Provide the [x, y] coordinate of the cell's center where the given text is located.  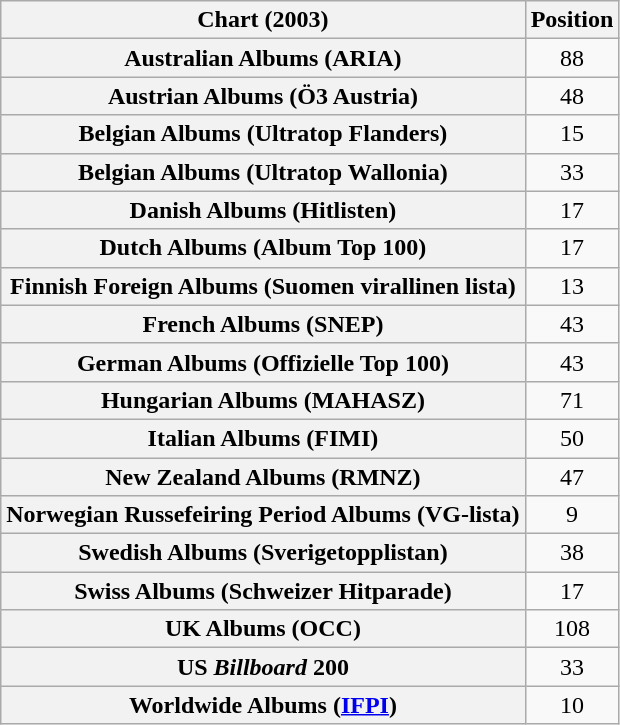
10 [572, 705]
Australian Albums (ARIA) [263, 58]
47 [572, 477]
9 [572, 515]
Italian Albums (FIMI) [263, 438]
50 [572, 438]
88 [572, 58]
15 [572, 134]
Swiss Albums (Schweizer Hitparade) [263, 591]
Belgian Albums (Ultratop Wallonia) [263, 172]
Hungarian Albums (MAHASZ) [263, 400]
Chart (2003) [263, 20]
New Zealand Albums (RMNZ) [263, 477]
71 [572, 400]
13 [572, 286]
Swedish Albums (Sverigetopplistan) [263, 553]
Belgian Albums (Ultratop Flanders) [263, 134]
Dutch Albums (Album Top 100) [263, 248]
UK Albums (OCC) [263, 629]
French Albums (SNEP) [263, 324]
108 [572, 629]
Worldwide Albums (IFPI) [263, 705]
Finnish Foreign Albums (Suomen virallinen lista) [263, 286]
Danish Albums (Hitlisten) [263, 210]
48 [572, 96]
Norwegian Russefeiring Period Albums (VG-lista) [263, 515]
Austrian Albums (Ö3 Austria) [263, 96]
Position [572, 20]
38 [572, 553]
German Albums (Offizielle Top 100) [263, 362]
US Billboard 200 [263, 667]
